Find where the given text appears and provide that cell's center as (X, Y) coordinate. 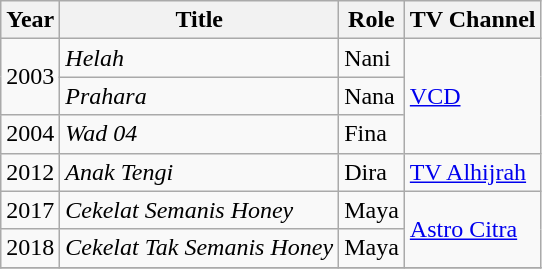
VCD (472, 96)
Year (30, 20)
Prahara (200, 96)
TV Channel (472, 20)
2004 (30, 134)
Cekelat Semanis Honey (200, 210)
Title (200, 20)
2018 (30, 248)
2012 (30, 172)
Nani (372, 58)
TV Alhijrah (472, 172)
Fina (372, 134)
2017 (30, 210)
Wad 04 (200, 134)
Helah (200, 58)
Role (372, 20)
Cekelat Tak Semanis Honey (200, 248)
Nana (372, 96)
2003 (30, 77)
Astro Citra (472, 229)
Anak Tengi (200, 172)
Dira (372, 172)
